For the text-containing cell, return its midpoint in (x, y) coordinate format. 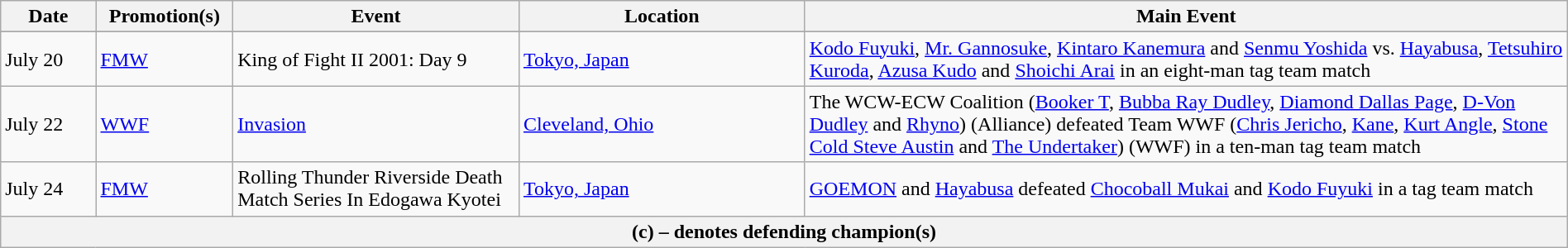
Promotion(s) (165, 17)
July 20 (48, 60)
GOEMON and Hayabusa defeated Chocoball Mukai and Kodo Fuyuki in a tag team match (1186, 188)
WWF (165, 124)
(c) – denotes defending champion(s) (784, 231)
Rolling Thunder Riverside Death Match Series In Edogawa Kyotei (376, 188)
Invasion (376, 124)
Date (48, 17)
Main Event (1186, 17)
Event (376, 17)
July 22 (48, 124)
Cleveland, Ohio (662, 124)
King of Fight II 2001: Day 9 (376, 60)
July 24 (48, 188)
Location (662, 17)
